Identify which cell holds the provided text, then report its (x, y) central coordinate. 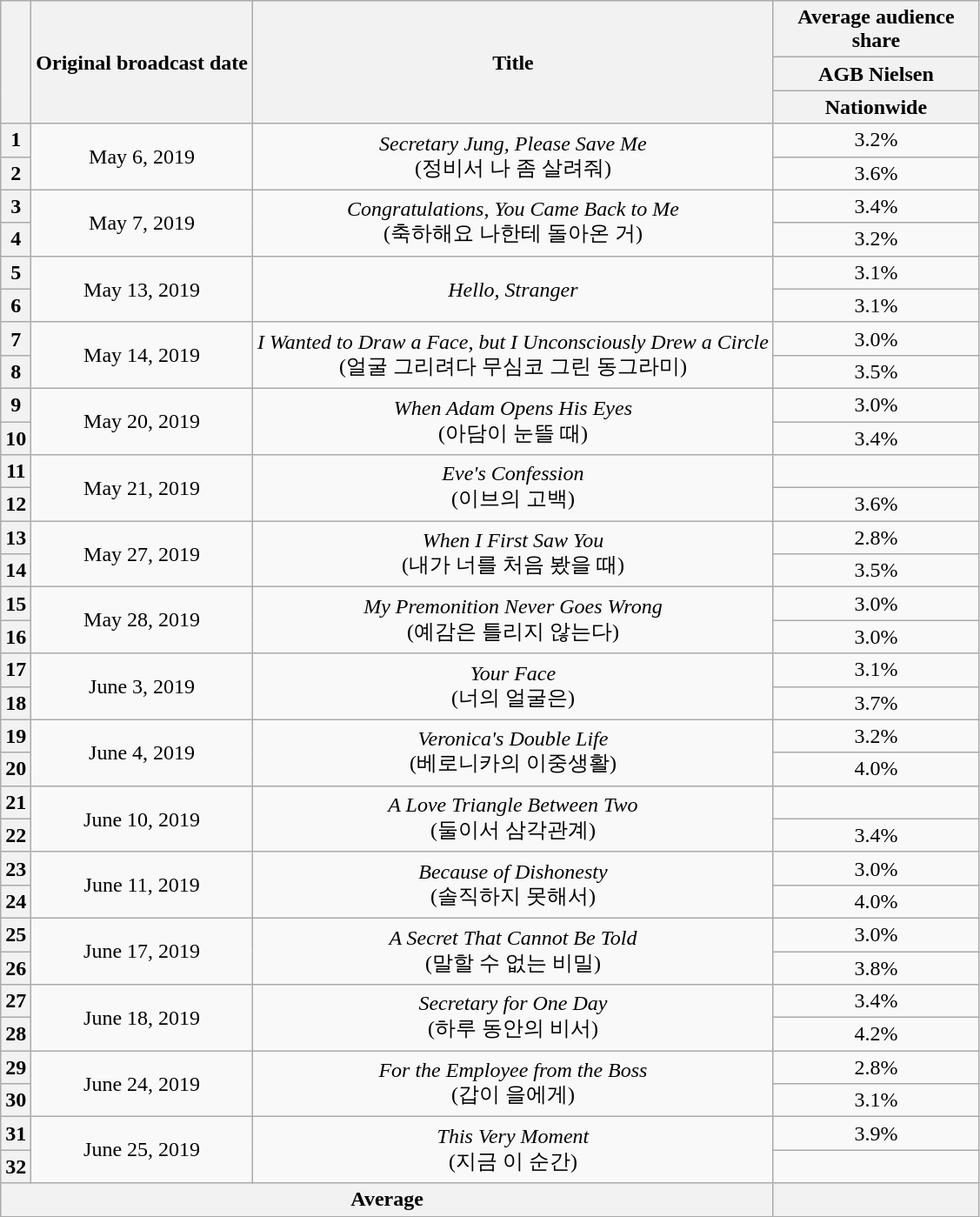
May 27, 2019 (143, 554)
25 (16, 934)
I Wanted to Draw a Face, but I Unconsciously Drew a Circle(얼굴 그리려다 무심코 그린 동그라미) (513, 355)
Because of Dishonesty(솔직하지 못해서) (513, 885)
22 (16, 835)
This Very Moment(지금 이 순간) (513, 1150)
June 25, 2019 (143, 1150)
32 (16, 1167)
24 (16, 901)
AGB Nielsen (876, 74)
Secretary Jung, Please Save Me(정비서 나 좀 살려줘) (513, 157)
3.8% (876, 968)
May 6, 2019 (143, 157)
23 (16, 868)
12 (16, 505)
8 (16, 371)
16 (16, 637)
4.2% (876, 1034)
May 14, 2019 (143, 355)
30 (16, 1100)
18 (16, 703)
20 (16, 769)
June 24, 2019 (143, 1084)
My Premonition Never Goes Wrong(예감은 틀리지 않는다) (513, 620)
29 (16, 1067)
Secretary for One Day(하루 동안의 비서) (513, 1018)
3 (16, 206)
June 10, 2019 (143, 819)
6 (16, 305)
21 (16, 802)
A Love Triangle Between Two(둘이서 삼각관계) (513, 819)
11 (16, 471)
Congratulations, You Came Back to Me(축하해요 나한테 돌아온 거) (513, 223)
Average audience share (876, 30)
Eve's Confession(이브의 고백) (513, 488)
May 21, 2019 (143, 488)
When Adam Opens His Eyes(아담이 눈뜰 때) (513, 421)
June 4, 2019 (143, 752)
19 (16, 736)
Original broadcast date (143, 63)
4 (16, 239)
May 28, 2019 (143, 620)
9 (16, 405)
10 (16, 438)
When I First Saw You(내가 너를 처음 봤을 때) (513, 554)
Your Face(너의 얼굴은) (513, 686)
31 (16, 1133)
7 (16, 338)
1 (16, 140)
13 (16, 538)
June 18, 2019 (143, 1018)
28 (16, 1034)
June 11, 2019 (143, 885)
Veronica's Double Life(베로니카의 이중생활) (513, 752)
May 20, 2019 (143, 421)
May 7, 2019 (143, 223)
2 (16, 173)
For the Employee from the Boss(갑이 을에게) (513, 1084)
5 (16, 272)
June 17, 2019 (143, 951)
Title (513, 63)
3.9% (876, 1133)
17 (16, 670)
3.7% (876, 703)
Average (388, 1200)
15 (16, 604)
June 3, 2019 (143, 686)
14 (16, 571)
27 (16, 1001)
May 13, 2019 (143, 289)
A Secret That Cannot Be Told(말할 수 없는 비밀) (513, 951)
Hello, Stranger (513, 289)
Nationwide (876, 107)
26 (16, 968)
